Locate the cell with the specified text and output its (X, Y) center coordinate. 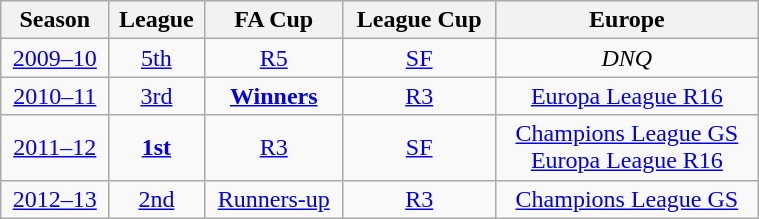
League (156, 20)
League Cup (420, 20)
DNQ (626, 58)
FA Cup (274, 20)
Winners (274, 96)
2011–12 (54, 148)
Season (54, 20)
Champions League GSEuropa League R16 (626, 148)
2009–10 (54, 58)
3rd (156, 96)
2012–13 (54, 199)
2010–11 (54, 96)
1st (156, 148)
Champions League GS (626, 199)
5th (156, 58)
2nd (156, 199)
R5 (274, 58)
Europe (626, 20)
Europa League R16 (626, 96)
Runners-up (274, 199)
